Detect which cell encompasses the target text, then output its (x, y) center coordinate. 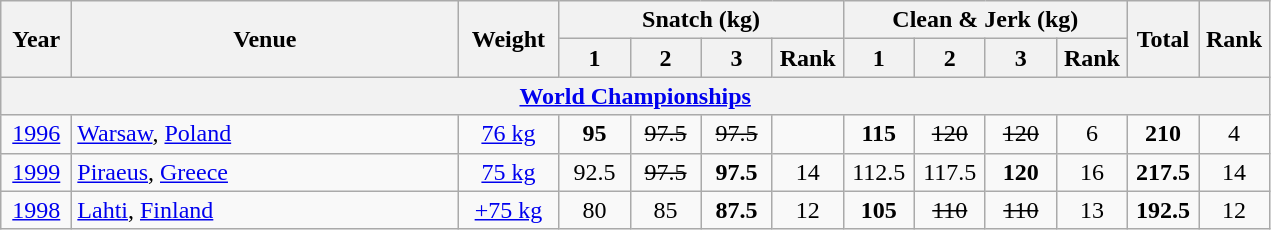
76 kg (508, 134)
Total (1162, 39)
Venue (265, 39)
16 (1092, 172)
World Championships (636, 96)
210 (1162, 134)
Lahti, Finland (265, 210)
85 (666, 210)
112.5 (878, 172)
87.5 (736, 210)
117.5 (950, 172)
4 (1234, 134)
75 kg (508, 172)
6 (1092, 134)
Year (36, 39)
217.5 (1162, 172)
192.5 (1162, 210)
Warsaw, Poland (265, 134)
Clean & Jerk (kg) (985, 20)
92.5 (594, 172)
115 (878, 134)
Snatch (kg) (701, 20)
Weight (508, 39)
+75 kg (508, 210)
95 (594, 134)
1999 (36, 172)
13 (1092, 210)
105 (878, 210)
Piraeus, Greece (265, 172)
1996 (36, 134)
1998 (36, 210)
80 (594, 210)
